Scan for the cell matching the given text and deliver its (x, y) coordinate at center. 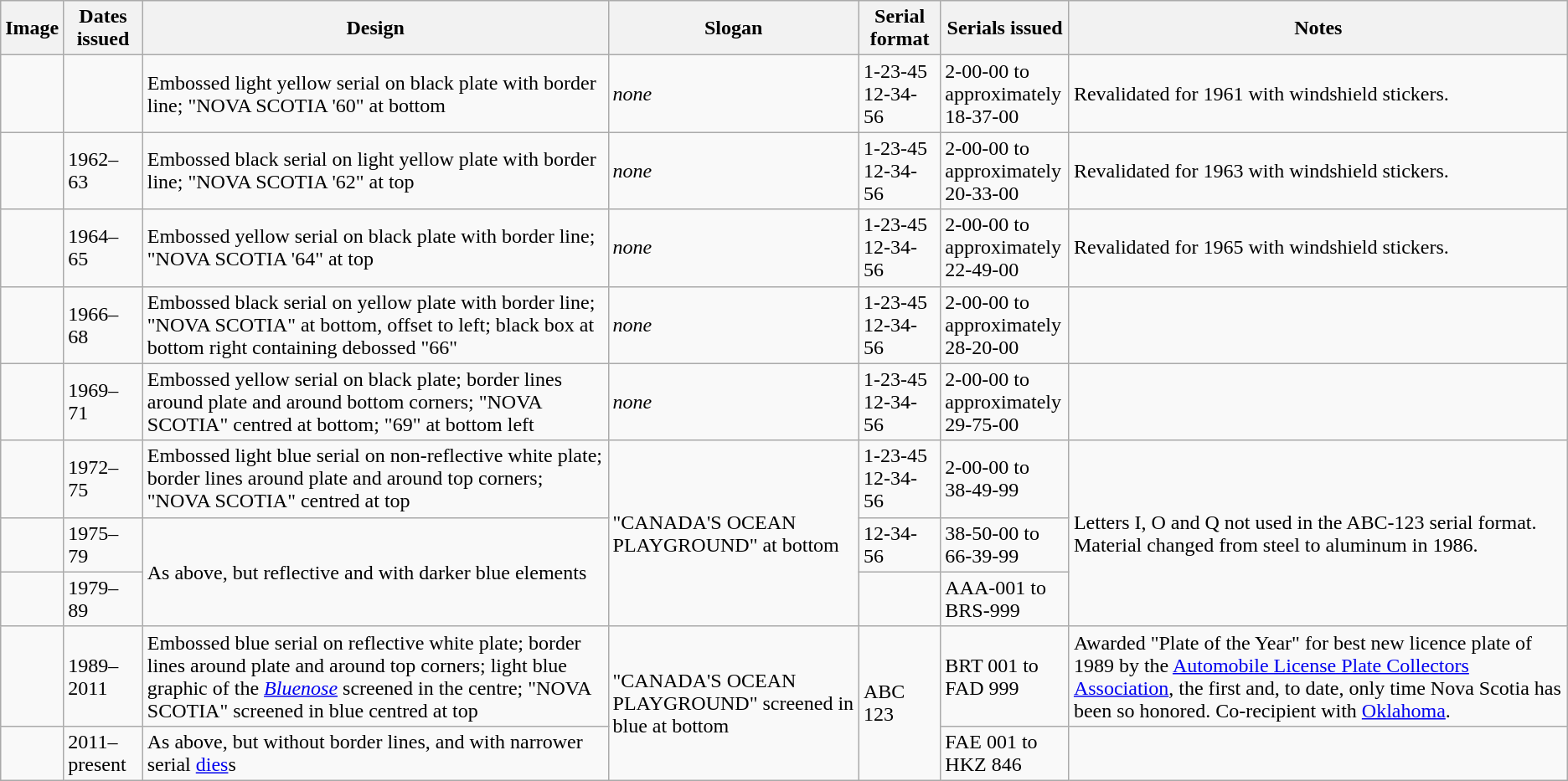
2-00-00 to approximately 22-49-00 (1005, 248)
2-00-00 to approximately 18-37-00 (1005, 94)
Revalidated for 1965 with windshield stickers. (1318, 248)
As above, but reflective and with darker blue elements (375, 572)
Revalidated for 1963 with windshield stickers. (1318, 171)
Embossed light blue serial on non-reflective white plate; border lines around plate and around top corners; "NOVA SCOTIA" centred at top (375, 479)
2-00-00 to approximately 29-75-00 (1005, 402)
Embossed black serial on yellow plate with border line; "NOVA SCOTIA" at bottom, offset to left; black box at bottom right containing debossed "66" (375, 325)
1972–75 (103, 479)
1962–63 (103, 171)
As above, but without border lines, and with narrower serial diess (375, 753)
1989–2011 (103, 676)
"CANADA'S OCEAN PLAYGROUND" at bottom (734, 533)
Embossed yellow serial on black plate; border lines around plate and around bottom corners; "NOVA SCOTIA" centred at bottom; "69" at bottom left (375, 402)
Embossed light yellow serial on black plate with border line; "NOVA SCOTIA '60" at bottom (375, 94)
BRT 001 to FAD 999 (1005, 676)
Serials issued (1005, 28)
Letters I, O and Q not used in the ABC-123 serial format. Material changed from steel to aluminum in 1986. (1318, 533)
2011–present (103, 753)
ABC 123 (900, 703)
2-00-00 to approximately 28-20-00 (1005, 325)
1966–68 (103, 325)
1975–79 (103, 544)
"CANADA'S OCEAN PLAYGROUND" screened in blue at bottom (734, 703)
12-34-56 (900, 544)
Notes (1318, 28)
Embossed black serial on light yellow plate with border line; "NOVA SCOTIA '62" at top (375, 171)
Dates issued (103, 28)
Revalidated for 1961 with windshield stickers. (1318, 94)
2-00-00 to approximately 20-33-00 (1005, 171)
Slogan (734, 28)
2-00-00 to38-49-99 (1005, 479)
FAE 001 to HKZ 846 (1005, 753)
1969–71 (103, 402)
Serial format (900, 28)
1979–89 (103, 599)
Embossed yellow serial on black plate with border line; "NOVA SCOTIA '64" at top (375, 248)
1964–65 (103, 248)
Design (375, 28)
38-50-00 to66-39-99 (1005, 544)
AAA-001 to BRS-999 (1005, 599)
Image (32, 28)
